Capture the cell that displays the provided text and extract its [x, y] central coordinate. 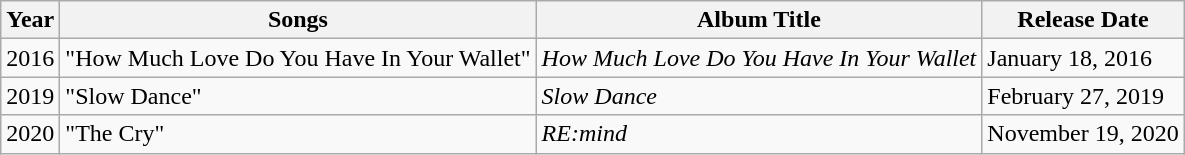
"The Cry" [298, 134]
February 27, 2019 [1083, 96]
2016 [30, 58]
Release Date [1083, 20]
November 19, 2020 [1083, 134]
RE:mind [759, 134]
2019 [30, 96]
Slow Dance [759, 96]
How Much Love Do You Have In Your Wallet [759, 58]
"How Much Love Do You Have In Your Wallet" [298, 58]
January 18, 2016 [1083, 58]
Album Title [759, 20]
"Slow Dance" [298, 96]
Songs [298, 20]
2020 [30, 134]
Year [30, 20]
